Output the (X, Y) coordinate of the center of the cell containing the given text.  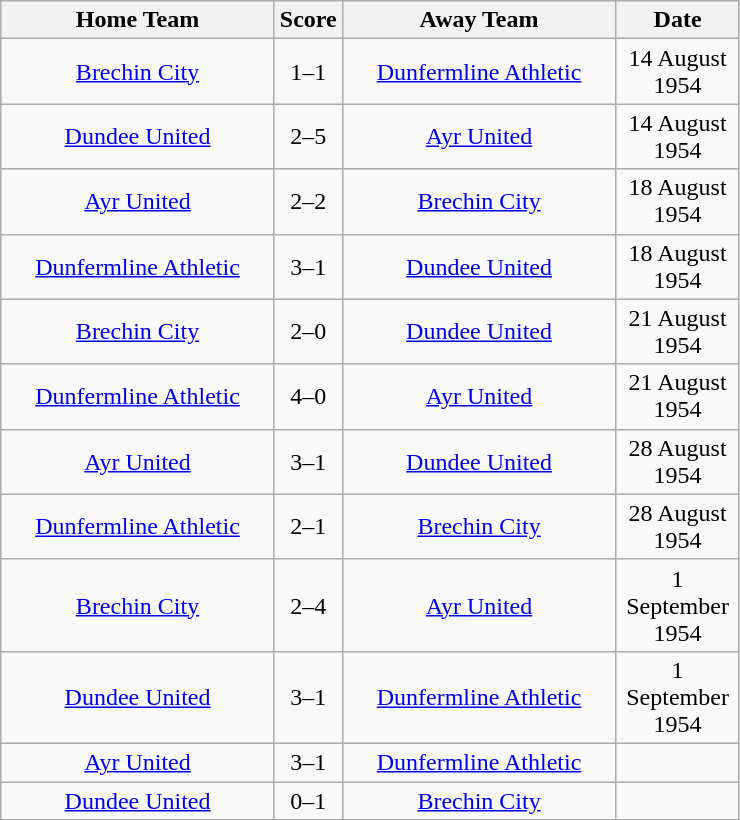
2–2 (308, 202)
4–0 (308, 396)
2–5 (308, 136)
2–4 (308, 605)
2–0 (308, 332)
1–1 (308, 72)
Date (678, 20)
Score (308, 20)
2–1 (308, 526)
Home Team (138, 20)
0–1 (308, 801)
Away Team (479, 20)
